Return (X, Y) of the center of cell containing provided text 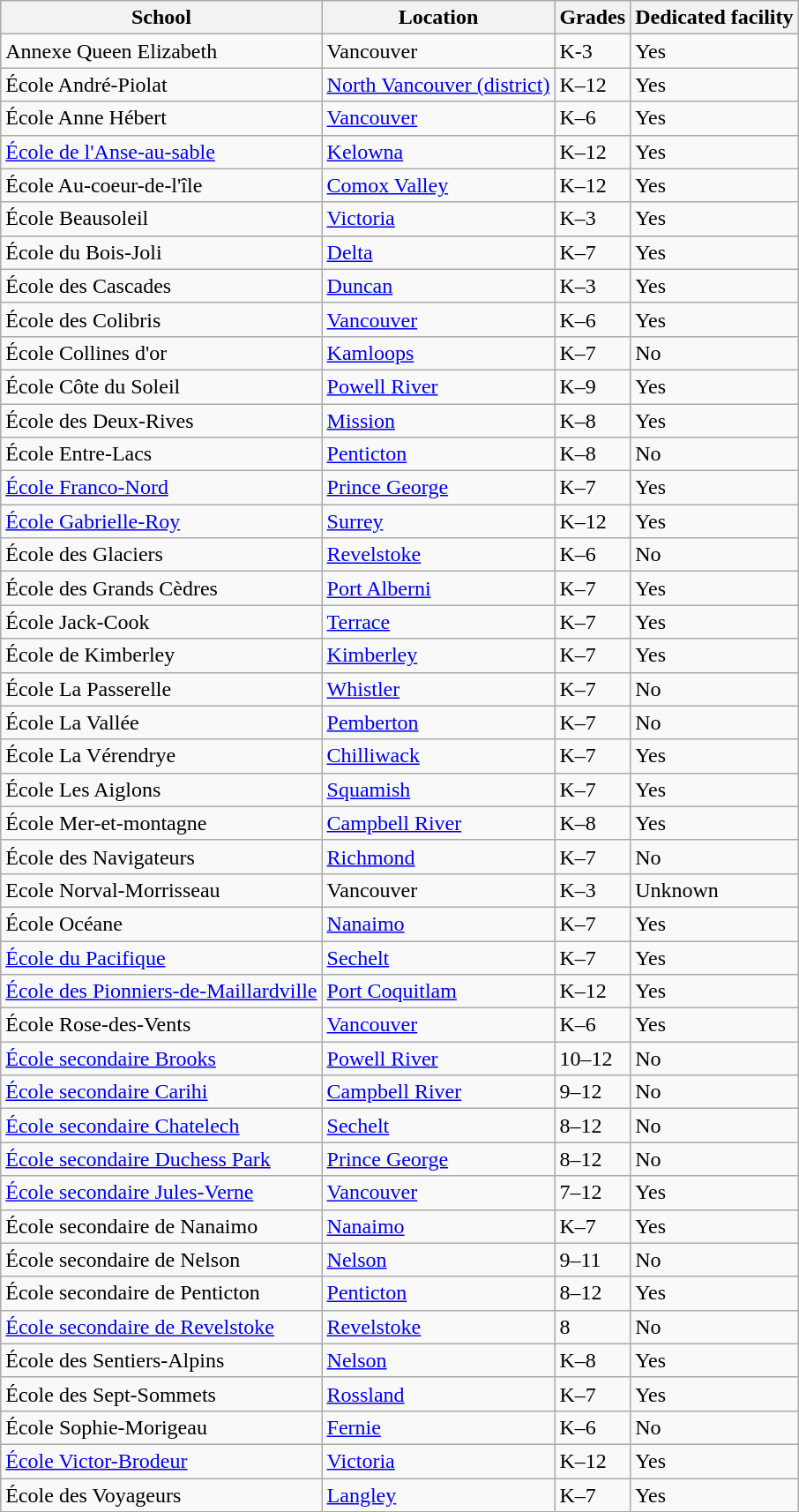
École secondaire de Penticton (161, 1293)
Squamish (438, 790)
École des Voyageurs (161, 1495)
École Les Aiglons (161, 790)
Rossland (438, 1394)
École La Vérendrye (161, 756)
École Sophie-Morigeau (161, 1427)
7–12 (593, 1193)
Dedicated facility (714, 18)
10–12 (593, 1059)
École secondaire Chatelech (161, 1126)
École du Pacifique (161, 957)
École Beausoleil (161, 219)
École secondaire Carihi (161, 1092)
École La Passerelle (161, 689)
École secondaire Brooks (161, 1059)
École La Vallée (161, 722)
École Entre-Lacs (161, 454)
École Gabrielle-Roy (161, 521)
École de l'Anse-au-sable (161, 152)
École des Sept-Sommets (161, 1394)
9–11 (593, 1260)
Richmond (438, 857)
North Vancouver (district) (438, 85)
École Rose-des-Vents (161, 1025)
École secondaire Jules-Verne (161, 1193)
École Victor-Brodeur (161, 1461)
École Jack-Cook (161, 622)
École des Grands Cèdres (161, 588)
École Franco-Nord (161, 488)
9–12 (593, 1092)
Annexe Queen Elizabeth (161, 51)
École des Glaciers (161, 555)
Delta (438, 252)
Comox Valley (438, 185)
Chilliwack (438, 756)
École de Kimberley (161, 655)
Port Coquitlam (438, 992)
École secondaire Duchess Park (161, 1159)
École Océane (161, 924)
École des Cascades (161, 286)
École Collines d'or (161, 353)
École secondaire de Revelstoke (161, 1327)
Grades (593, 18)
K–9 (593, 386)
Kelowna (438, 152)
École Mer-et-montagne (161, 823)
École du Bois-Joli (161, 252)
Surrey (438, 521)
Duncan (438, 286)
École André-Piolat (161, 85)
École des Pionniers-de-Maillardville (161, 992)
K-3 (593, 51)
Pemberton (438, 722)
Fernie (438, 1427)
École des Deux-Rives (161, 421)
École des Sentiers-Alpins (161, 1360)
École secondaire de Nelson (161, 1260)
8 (593, 1327)
Terrace (438, 622)
École Côte du Soleil (161, 386)
Whistler (438, 689)
École des Navigateurs (161, 857)
Langley (438, 1495)
School (161, 18)
École Anne Hébert (161, 118)
Mission (438, 421)
École des Colibris (161, 319)
Kimberley (438, 655)
Ecole Norval-Morrisseau (161, 890)
Location (438, 18)
École Au-coeur-de-l'île (161, 185)
Unknown (714, 890)
Kamloops (438, 353)
Port Alberni (438, 588)
École secondaire de Nanaimo (161, 1226)
